Output the (x, y) coordinate of the center of the cell containing the given text.  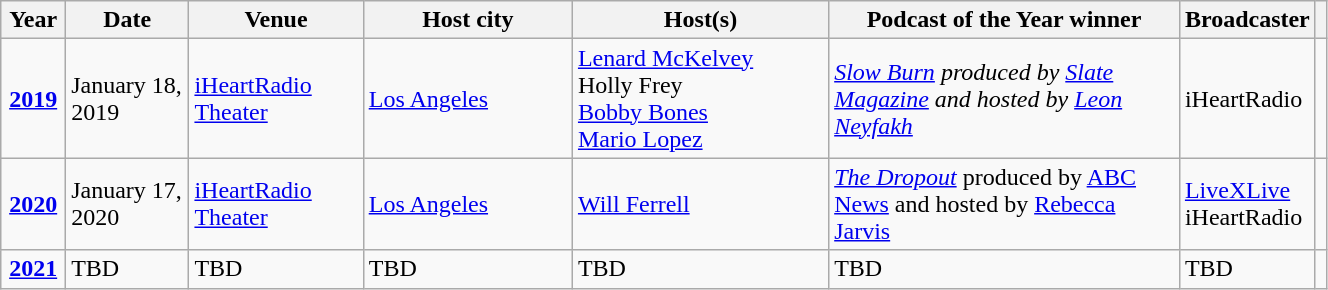
2020 (34, 204)
2021 (34, 269)
iHeartRadio (1247, 98)
Date (128, 20)
Host city (468, 20)
Podcast of the Year winner (1004, 20)
The Dropout produced by ABC News and hosted by Rebecca Jarvis (1004, 204)
Host(s) (700, 20)
January 18, 2019 (128, 98)
Year (34, 20)
January 17, 2020 (128, 204)
Slow Burn produced by Slate Magazine and hosted by Leon Neyfakh (1004, 98)
Lenard McKelveyHolly FreyBobby BonesMario Lopez (700, 98)
Will Ferrell (700, 204)
2019 (34, 98)
LiveXLiveiHeartRadio (1247, 204)
Broadcaster (1247, 20)
Venue (276, 20)
